Detect which cell encompasses the target text, then output its (x, y) center coordinate. 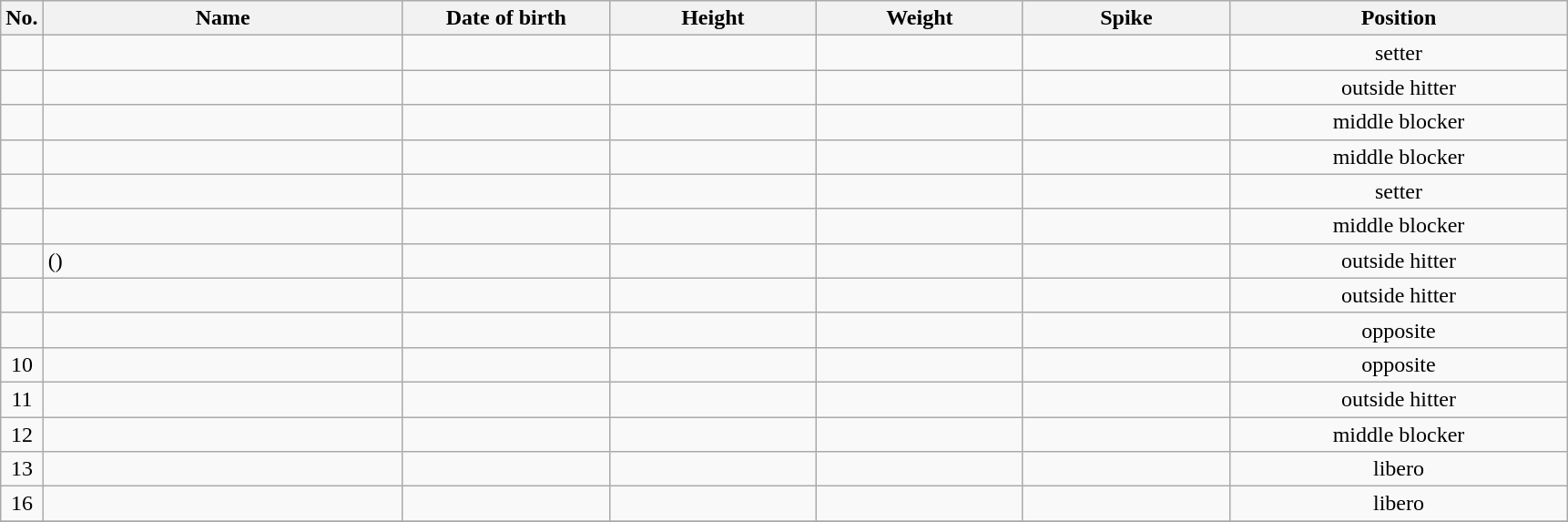
Date of birth (506, 18)
11 (22, 399)
Weight (920, 18)
Name (222, 18)
12 (22, 435)
() (222, 261)
Height (712, 18)
13 (22, 469)
Spike (1125, 18)
16 (22, 504)
No. (22, 18)
10 (22, 364)
Position (1399, 18)
